Extract the [x, y] coordinate from the center of the cell holding the provided text.  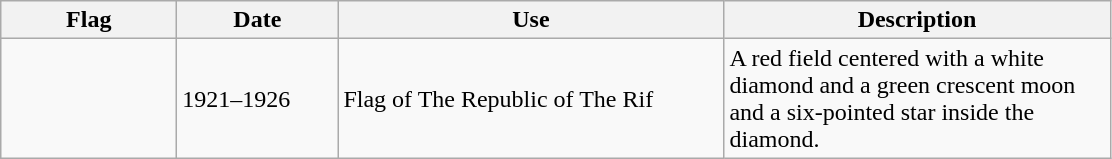
A red field centered with a white diamond and a green crescent moon and a six-pointed star inside the diamond. [917, 98]
1921–1926 [258, 98]
Flag [89, 20]
Flag of The Republic of The Rif [531, 98]
Date [258, 20]
Use [531, 20]
Description [917, 20]
